Extract the (X, Y) coordinate from the center of the cell holding the provided text.  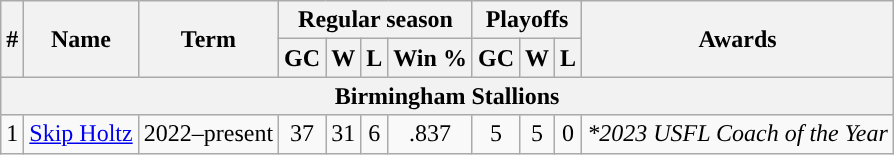
Birmingham Stallions (448, 96)
.837 (430, 134)
Awards (738, 39)
Win % (430, 58)
1 (12, 134)
0 (568, 134)
Playoffs (526, 20)
# (12, 39)
37 (302, 134)
6 (374, 134)
Skip Holtz (81, 134)
Term (208, 39)
Regular season (376, 20)
Name (81, 39)
2022–present (208, 134)
*2023 USFL Coach of the Year (738, 134)
31 (344, 134)
